Return (X, Y) of the center of cell containing provided text 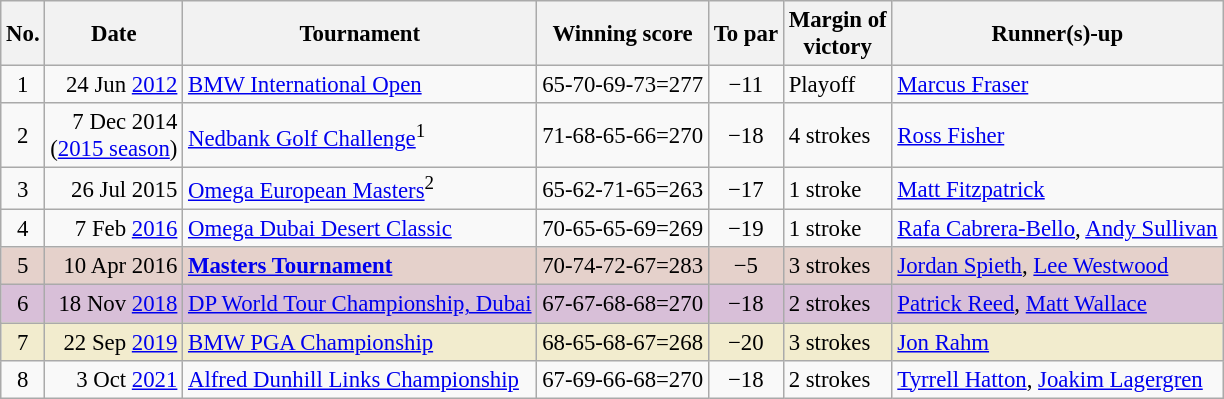
Jordan Spieth, Lee Westwood (1058, 267)
18 Nov 2018 (114, 304)
Omega Dubai Desert Classic (360, 229)
Ross Fisher (1058, 136)
2 (23, 136)
1 (23, 85)
−11 (746, 85)
−19 (746, 229)
7 Dec 2014(2015 season) (114, 136)
−20 (746, 342)
24 Jun 2012 (114, 85)
Jon Rahm (1058, 342)
BMW PGA Championship (360, 342)
No. (23, 34)
Tournament (360, 34)
−17 (746, 189)
Winning score (623, 34)
4 strokes (838, 136)
6 (23, 304)
68-65-68-67=268 (623, 342)
7 (23, 342)
70-65-65-69=269 (623, 229)
−5 (746, 267)
8 (23, 379)
Omega European Masters2 (360, 189)
22 Sep 2019 (114, 342)
Alfred Dunhill Links Championship (360, 379)
BMW International Open (360, 85)
3 (23, 189)
Rafa Cabrera-Bello, Andy Sullivan (1058, 229)
DP World Tour Championship, Dubai (360, 304)
Playoff (838, 85)
70-74-72-67=283 (623, 267)
65-70-69-73=277 (623, 85)
Nedbank Golf Challenge1 (360, 136)
To par (746, 34)
71-68-65-66=270 (623, 136)
4 (23, 229)
65-62-71-65=263 (623, 189)
Matt Fitzpatrick (1058, 189)
Runner(s)-up (1058, 34)
67-67-68-68=270 (623, 304)
Margin ofvictory (838, 34)
Patrick Reed, Matt Wallace (1058, 304)
26 Jul 2015 (114, 189)
3 Oct 2021 (114, 379)
5 (23, 267)
Masters Tournament (360, 267)
Tyrrell Hatton, Joakim Lagergren (1058, 379)
10 Apr 2016 (114, 267)
Marcus Fraser (1058, 85)
Date (114, 34)
67-69-66-68=270 (623, 379)
7 Feb 2016 (114, 229)
